Scan for the cell matching the given text and deliver its (x, y) coordinate at center. 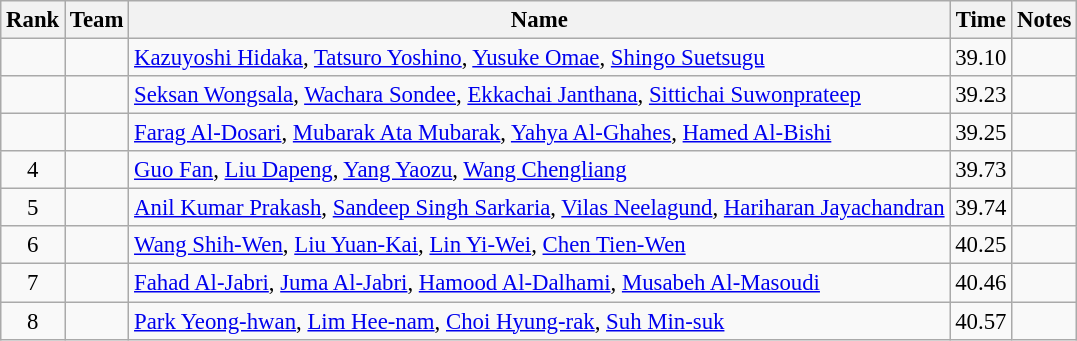
Park Yeong-hwan, Lim Hee-nam, Choi Hyung-rak, Suh Min-suk (540, 321)
Wang Shih-Wen, Liu Yuan-Kai, Lin Yi-Wei, Chen Tien-Wen (540, 245)
4 (33, 170)
Fahad Al-Jabri, Juma Al-Jabri, Hamood Al-Dalhami, Musabeh Al-Masoudi (540, 283)
Name (540, 20)
Time (981, 20)
Seksan Wongsala, Wachara Sondee, Ekkachai Janthana, Sittichai Suwonprateep (540, 95)
Farag Al-Dosari, Mubarak Ata Mubarak, Yahya Al-Ghahes, Hamed Al-Bishi (540, 133)
39.10 (981, 58)
6 (33, 245)
Notes (1044, 20)
39.23 (981, 95)
39.73 (981, 170)
Kazuyoshi Hidaka, Tatsuro Yoshino, Yusuke Omae, Shingo Suetsugu (540, 58)
39.74 (981, 208)
40.46 (981, 283)
40.57 (981, 321)
Rank (33, 20)
Anil Kumar Prakash, Sandeep Singh Sarkaria, Vilas Neelagund, Hariharan Jayachandran (540, 208)
5 (33, 208)
39.25 (981, 133)
40.25 (981, 245)
8 (33, 321)
Guo Fan, Liu Dapeng, Yang Yaozu, Wang Chengliang (540, 170)
Team (97, 20)
7 (33, 283)
